Capture the cell that displays the provided text and extract its [X, Y] central coordinate. 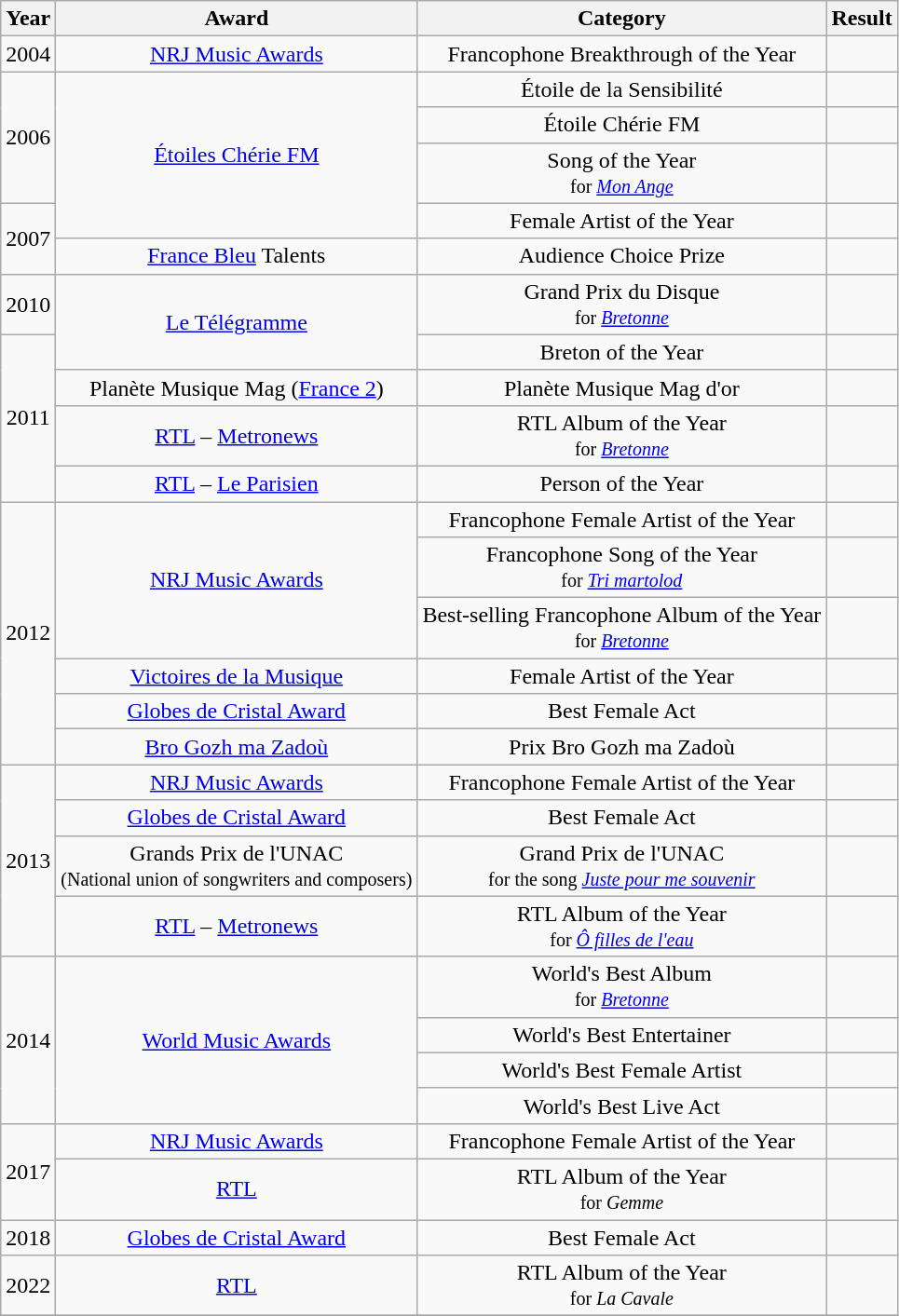
Audience Choice Prize [622, 256]
World's Best Entertainer [622, 1035]
Person of the Year [622, 483]
2018 [28, 1238]
Le Télégramme [237, 322]
Étoile de la Sensibilité [622, 89]
RTL Album of the Yearfor La Cavale [622, 1285]
RTL – Le Parisien [237, 483]
2012 [28, 632]
2014 [28, 1039]
Francophone Song of the Yearfor Tri martolod [622, 568]
World's Best Live Act [622, 1106]
Result [862, 19]
Breton of the Year [622, 352]
2011 [28, 417]
2013 [28, 861]
Grands Prix de l'UNAC(National union of songwriters and composers) [237, 866]
Best-selling Francophone Album of the Yearfor Bretonne [622, 628]
Year [28, 19]
Prix Bro Gozh ma Zadoù [622, 747]
RTL Album of the Yearfor Bretonne [622, 436]
2007 [28, 238]
2004 [28, 54]
2022 [28, 1285]
Étoiles Chérie FM [237, 155]
Grand Prix de l'UNACfor the song Juste pour me souvenir [622, 866]
2010 [28, 304]
Victoires de la Musique [237, 676]
Category [622, 19]
RTL Album of the Yearfor Ô filles de l'eau [622, 926]
France Bleu Talents [237, 256]
World's Best Female Artist [622, 1070]
Étoile Chérie FM [622, 125]
Award [237, 19]
2006 [28, 138]
Planète Musique Mag (France 2) [237, 387]
World Music Awards [237, 1039]
2017 [28, 1172]
Bro Gozh ma Zadoù [237, 747]
World's Best Albumfor Bretonne [622, 987]
Song of the Yearfor Mon Ange [622, 173]
RTL Album of the Yearfor Gemme [622, 1188]
Planète Musique Mag d'or [622, 387]
Francophone Breakthrough of the Year [622, 54]
Grand Prix du Disquefor Bretonne [622, 304]
